Find where the given text appears and provide that cell's center as [X, Y] coordinate. 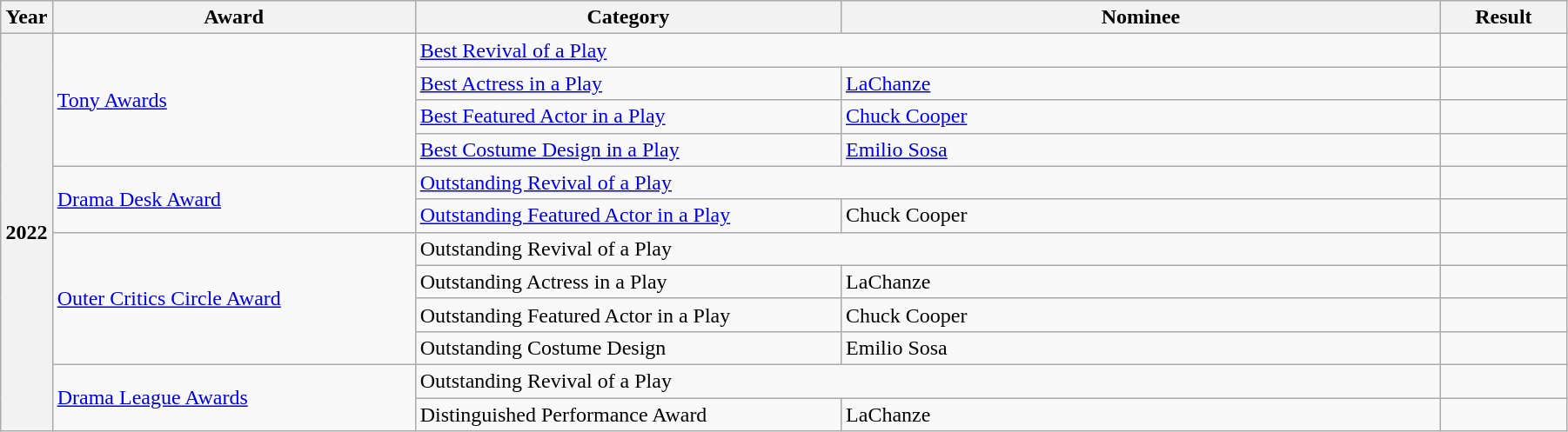
Drama Desk Award [233, 199]
Result [1504, 17]
Tony Awards [233, 100]
Best Featured Actor in a Play [628, 116]
Best Revival of a Play [928, 50]
Outstanding Costume Design [628, 348]
Outer Critics Circle Award [233, 298]
Year [26, 17]
Distinguished Performance Award [628, 415]
Best Costume Design in a Play [628, 150]
Outstanding Actress in a Play [628, 282]
Award [233, 17]
2022 [26, 233]
Best Actress in a Play [628, 83]
Category [628, 17]
Nominee [1142, 17]
Drama League Awards [233, 397]
